Identify which cell holds the provided text, then report its [x, y] central coordinate. 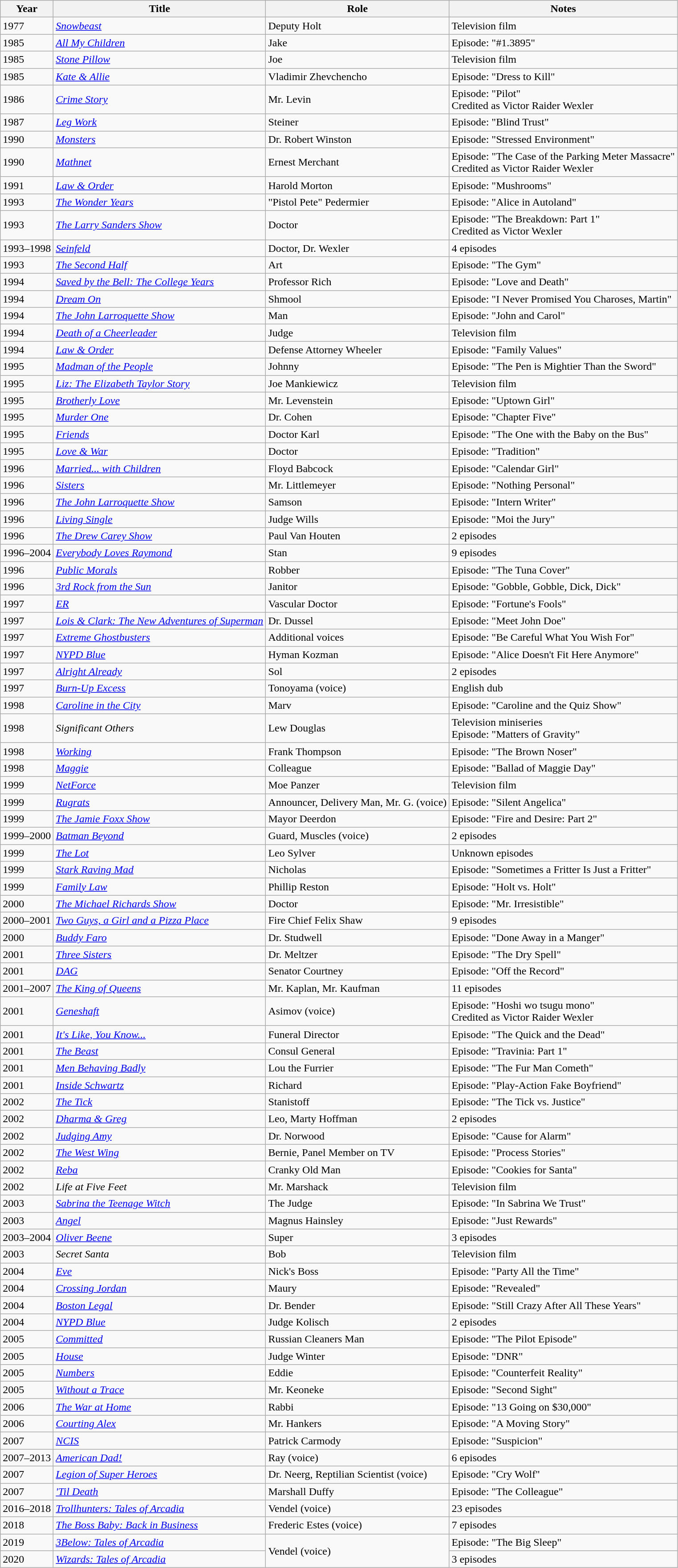
Wizards: Tales of Arcadia [159, 1559]
Dr. Neerg, Reptilian Scientist (voice) [357, 1475]
Episode: "Mushrooms" [564, 185]
The Lot [159, 853]
Episode: "Mr. Irresistible" [564, 904]
English dub [564, 688]
Episode: "Family Values" [564, 350]
Brotherly Love [159, 400]
Significant Others [159, 728]
It's Like, You Know... [159, 1034]
Samson [357, 502]
Leg Work [159, 122]
Moe Panzer [357, 785]
Leo Sylver [357, 853]
Episode: "Cry Wolf" [564, 1475]
Married... with Children [159, 468]
Shmool [357, 299]
Professor Rich [357, 282]
Episode: "The Quick and the Dead" [564, 1034]
Episode: "Meet John Doe" [564, 621]
Episode: "The Colleague" [564, 1491]
Rabbi [357, 1407]
Episode: "Moi the Jury" [564, 519]
House [159, 1356]
Super [357, 1237]
Episode: "Suspicion" [564, 1441]
Role [357, 9]
Two Guys, a Girl and a Pizza Place [159, 921]
Legion of Super Heroes [159, 1475]
Episode: "Nothing Personal" [564, 485]
Episode: "Alice in Autoland" [564, 202]
Phillip Reston [357, 887]
Murder One [159, 417]
Marshall Duffy [357, 1491]
Caroline in the City [159, 705]
The Judge [357, 1204]
Episode: "I Never Promised You Charoses, Martin" [564, 299]
Episode: "Pilot"Credited as Victor Raider Wexler [564, 100]
Episode: "Party All the Time" [564, 1271]
Life at Five Feet [159, 1187]
Year [27, 9]
2003–2004 [27, 1237]
Snowbeast [159, 26]
Episode: "Dress to Kill" [564, 77]
"Pistol Pete" Pedermier [357, 202]
Stark Raving Mad [159, 870]
Episode: "Revealed" [564, 1288]
Bob [357, 1254]
Episode: "Second Sight" [564, 1390]
Episode: "Stressed Environment" [564, 139]
Courting Alex [159, 1424]
Without a Trace [159, 1390]
Inside Schwartz [159, 1085]
Notes [564, 9]
Madman of the People [159, 367]
Dr. Bender [357, 1305]
Janitor [357, 587]
Dharma & Greg [159, 1119]
Episode: "The One with the Baby on the Bus" [564, 434]
Doctor, Dr. Wexler [357, 248]
23 episodes [564, 1508]
Numbers [159, 1373]
Men Behaving Badly [159, 1068]
Defense Attorney Wheeler [357, 350]
The Second Half [159, 265]
Judge Wills [357, 519]
Dream On [159, 299]
Robber [357, 570]
The War at Home [159, 1407]
Episode: "In Sabrina We Trust" [564, 1204]
Mr. Kaplan, Mr. Kaufman [357, 988]
Episode: "Travinia: Part 1" [564, 1051]
Episode: "Fortune's Fools" [564, 604]
Episode: "Blind Trust" [564, 122]
Episode: "The Pen is Mightier Than the Sword" [564, 367]
3rd Rock from the Sun [159, 587]
Asimov (voice) [357, 1011]
Vladimir Zhevchencho [357, 77]
Secret Santa [159, 1254]
Episode: "Alice Doesn't Fit Here Anymore" [564, 655]
The Jamie Foxx Show [159, 819]
4 episodes [564, 248]
Episode: "The Big Sleep" [564, 1542]
Bernie, Panel Member on TV [357, 1153]
Consul General [357, 1051]
Guard, Muscles (voice) [357, 836]
Harold Morton [357, 185]
Episode: "Gobble, Gobble, Dick, Dick" [564, 587]
Additional voices [357, 638]
The Boss Baby: Back in Business [159, 1525]
Maury [357, 1288]
Man [357, 316]
Sisters [159, 485]
Working [159, 751]
Leo, Marty Hoffman [357, 1119]
Funeral Director [357, 1034]
Episode: "The Dry Spell" [564, 954]
2019 [27, 1542]
Mayor Deerdon [357, 819]
Episode: "Cookies for Santa" [564, 1170]
7 episodes [564, 1525]
Judge Winter [357, 1356]
Judge [357, 333]
Episode: "Intern Writer" [564, 502]
Episode: "The Fur Man Cometh" [564, 1068]
Saved by the Bell: The College Years [159, 282]
Johnny [357, 367]
Patrick Carmody [357, 1441]
Lois & Clark: The New Adventures of Superman [159, 621]
Episode: "Silent Angelica" [564, 802]
Mr. Hankers [357, 1424]
Episode: "Be Careful What You Wish For" [564, 638]
Russian Cleaners Man [357, 1339]
Everybody Loves Raymond [159, 553]
The Drew Carey Show [159, 536]
Episode: "Counterfeit Reality" [564, 1373]
Colleague [357, 768]
Crossing Jordan [159, 1288]
Fire Chief Felix Shaw [357, 921]
The Michael Richards Show [159, 904]
Death of a Cheerleader [159, 333]
Episode: "Calendar Girl" [564, 468]
Eddie [357, 1373]
1977 [27, 26]
Reba [159, 1170]
Eve [159, 1271]
Cranky Old Man [357, 1170]
Monsters [159, 139]
Alright Already [159, 671]
3Below: Tales of Arcadia [159, 1542]
Paul Van Houten [357, 536]
Episode: "The Pilot Episode" [564, 1339]
Hyman Kozman [357, 655]
Geneshaft [159, 1011]
Deputy Holt [357, 26]
Nick's Boss [357, 1271]
Love & War [159, 451]
1987 [27, 122]
Angel [159, 1220]
1993–1998 [27, 248]
Art [357, 265]
Episode: "The Tick vs. Justice" [564, 1102]
Floyd Babcock [357, 468]
6 episodes [564, 1458]
Episode: "The Case of the Parking Meter Massacre"Credited as Victor Raider Wexler [564, 162]
2016–2018 [27, 1508]
Stan [357, 553]
Richard [357, 1085]
The Wonder Years [159, 202]
Episode: "Uptown Girl" [564, 400]
Vascular Doctor [357, 604]
2000–2001 [27, 921]
The King of Queens [159, 988]
The Tick [159, 1102]
Joe Mankiewicz [357, 384]
Episode: "Play-Action Fake Boyfriend" [564, 1085]
Lou the Furrier [357, 1068]
Episode: "Sometimes a Fritter Is Just a Fritter" [564, 870]
The Larry Sanders Show [159, 225]
Buddy Faro [159, 938]
'Til Death [159, 1491]
Episode: "The Tuna Cover" [564, 570]
Ernest Merchant [357, 162]
Episode: "DNR" [564, 1356]
Dr. Studwell [357, 938]
Judge Kolisch [357, 1322]
Title [159, 9]
Episode: "Cause for Alarm" [564, 1136]
Episode: "Caroline and the Quiz Show" [564, 705]
Public Morals [159, 570]
Mr. Littlemeyer [357, 485]
1996–2004 [27, 553]
Episode: "Off the Record" [564, 971]
Friends [159, 434]
Episode: "Done Away in a Manger" [564, 938]
Mr. Keoneke [357, 1390]
Dr. Norwood [357, 1136]
Kate & Allie [159, 77]
All My Children [159, 43]
Dr. Dussel [357, 621]
NCIS [159, 1441]
Episode: "A Moving Story" [564, 1424]
Rugrats [159, 802]
Stone Pillow [159, 60]
Liz: The Elizabeth Taylor Story [159, 384]
11 episodes [564, 988]
Nicholas [357, 870]
Jake [357, 43]
Mr. Levin [357, 100]
Sabrina the Teenage Witch [159, 1204]
Lew Douglas [357, 728]
Tonoyama (voice) [357, 688]
Episode: "Chapter Five" [564, 417]
Episode: "Tradition" [564, 451]
Stanistoff [357, 1102]
Episode: "Still Crazy After All These Years" [564, 1305]
Magnus Hainsley [357, 1220]
Episode: "Holt vs. Holt" [564, 887]
Joe [357, 60]
Frederic Estes (voice) [357, 1525]
Living Single [159, 519]
Boston Legal [159, 1305]
Mathnet [159, 162]
Dr. Cohen [357, 417]
Mr. Marshack [357, 1187]
2020 [27, 1559]
Trollhunters: Tales of Arcadia [159, 1508]
Episode: "13 Going on $30,000" [564, 1407]
Episode: "Just Rewards" [564, 1220]
Episode: "Hoshi wo tsugu mono"Credited as Victor Raider Wexler [564, 1011]
Family Law [159, 887]
Oliver Beene [159, 1237]
Senator Courtney [357, 971]
Extreme Ghostbusters [159, 638]
NetForce [159, 785]
Episode: "Fire and Desire: Part 2" [564, 819]
Steiner [357, 122]
Three Sisters [159, 954]
1999–2000 [27, 836]
Unknown episodes [564, 853]
Dr. Robert Winston [357, 139]
Burn-Up Excess [159, 688]
Seinfeld [159, 248]
2007–2013 [27, 1458]
Judging Amy [159, 1136]
Marv [357, 705]
Sol [357, 671]
Batman Beyond [159, 836]
Doctor Karl [357, 434]
Dr. Meltzer [357, 954]
Committed [159, 1339]
The West Wing [159, 1153]
Maggie [159, 768]
Crime Story [159, 100]
2001–2007 [27, 988]
Episode: "The Gym" [564, 265]
American Dad! [159, 1458]
Announcer, Delivery Man, Mr. G. (voice) [357, 802]
Mr. Levenstein [357, 400]
ER [159, 604]
Episode: "Love and Death" [564, 282]
1991 [27, 185]
Episode: "Ballad of Maggie Day" [564, 768]
Episode: "John and Carol" [564, 316]
Frank Thompson [357, 751]
Episode: "The Brown Noser" [564, 751]
2018 [27, 1525]
Episode: "#1.3895" [564, 43]
Episode: "Process Stories" [564, 1153]
Ray (voice) [357, 1458]
The Beast [159, 1051]
Television miniseriesEpisode: "Matters of Gravity" [564, 728]
DAG [159, 971]
1986 [27, 100]
Episode: "The Breakdown: Part 1"Credited as Victor Wexler [564, 225]
